Extract the [X, Y] coordinate from the center of the cell holding the provided text.  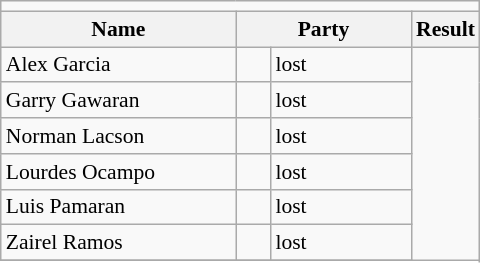
Alex Garcia [118, 65]
Party [324, 29]
Luis Pamaran [118, 207]
Zairel Ramos [118, 243]
Garry Gawaran [118, 101]
Norman Lacson [118, 136]
Name [118, 29]
Result [446, 29]
Lourdes Ocampo [118, 172]
